Output the [x, y] coordinate of the center of the cell containing the given text.  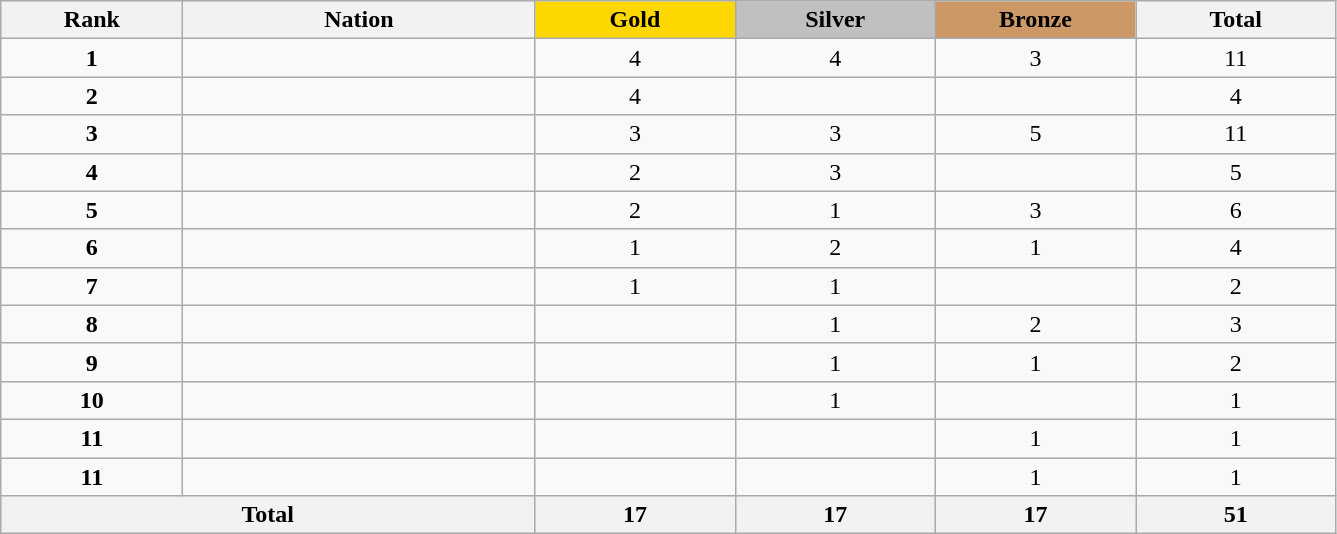
Silver [835, 20]
10 [92, 400]
Rank [92, 20]
Gold [635, 20]
7 [92, 286]
Nation [359, 20]
8 [92, 324]
9 [92, 362]
51 [1236, 515]
Bronze [1035, 20]
